Scan for the cell matching the given text and deliver its [X, Y] coordinate at center. 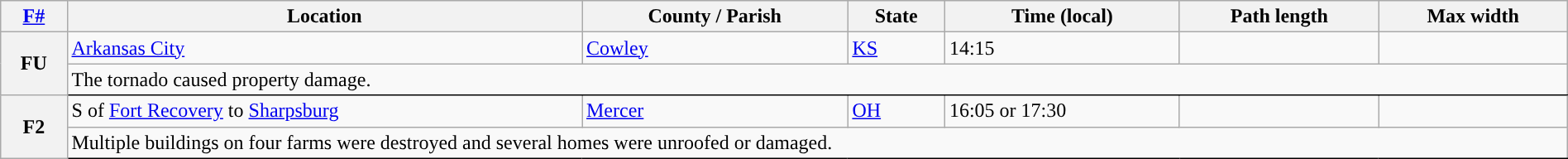
The tornado caused property damage. [817, 79]
Max width [1473, 17]
F2 [34, 127]
FU [34, 64]
County / Parish [715, 17]
State [896, 17]
Arkansas City [324, 48]
KS [896, 48]
S of Fort Recovery to Sharpsburg [324, 111]
Time (local) [1062, 17]
F# [34, 17]
16:05 or 17:30 [1062, 111]
Location [324, 17]
Mercer [715, 111]
OH [896, 111]
Path length [1279, 17]
Multiple buildings on four farms were destroyed and several homes were unroofed or damaged. [817, 142]
Cowley [715, 48]
14:15 [1062, 48]
